Extract the (x, y) coordinate from the center of the cell holding the provided text.  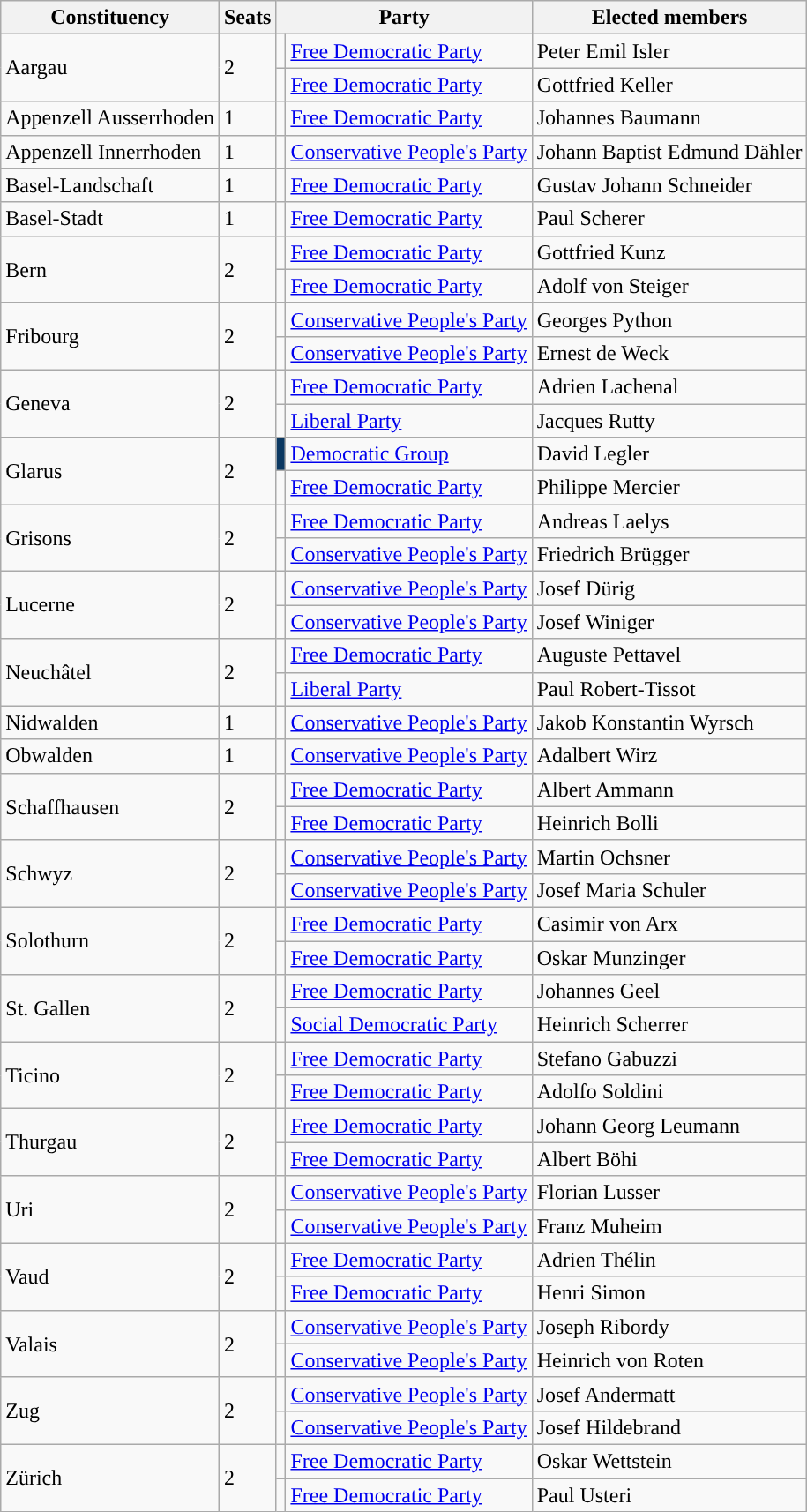
Heinrich Scherrer (669, 1025)
Adolfo Soldini (669, 1092)
Auguste Pettavel (669, 655)
Bern (110, 269)
Valais (110, 1344)
Andreas Laelys (669, 521)
Oskar Wettstein (669, 1461)
Albert Ammann (669, 790)
Solothurn (110, 940)
Florian Lusser (669, 1193)
Martin Ochsner (669, 857)
Josef Winiger (669, 622)
Heinrich Bolli (669, 823)
Geneva (110, 403)
Albert Böhi (669, 1159)
Neuchâtel (110, 672)
David Legler (669, 454)
Schwyz (110, 873)
Seats (247, 18)
Josef Dürig (669, 588)
Peter Emil Isler (669, 51)
Adalbert Wirz (669, 756)
Gottfried Kunz (669, 252)
Johann Georg Leumann (669, 1126)
Henri Simon (669, 1293)
Gottfried Keller (669, 85)
Uri (110, 1209)
Basel-Stadt (110, 219)
Aargau (110, 68)
Ernest de Weck (669, 353)
Oskar Munzinger (669, 957)
Party (404, 18)
Constituency (110, 18)
Paul Usteri (669, 1495)
Adolf von Steiger (669, 286)
Glarus (110, 471)
Zürich (110, 1478)
Nidwalden (110, 722)
Thurgau (110, 1142)
Lucerne (110, 605)
Democratic Group (409, 454)
Stefano Gabuzzi (669, 1059)
Joseph Ribordy (669, 1327)
Heinrich von Roten (669, 1360)
Social Democratic Party (409, 1025)
Gustav Johann Schneider (669, 185)
Elected members (669, 18)
Friedrich Brügger (669, 555)
St. Gallen (110, 1008)
Philippe Mercier (669, 488)
Grisons (110, 538)
Appenzell Ausserrhoden (110, 118)
Adrien Thélin (669, 1260)
Jakob Konstantin Wyrsch (669, 722)
Obwalden (110, 756)
Josef Hildebrand (669, 1427)
Paul Robert-Tissot (669, 689)
Johann Baptist Edmund Dähler (669, 152)
Adrien Lachenal (669, 386)
Appenzell Innerrhoden (110, 152)
Casimir von Arx (669, 924)
Basel-Landschaft (110, 185)
Jacques Rutty (669, 421)
Schaffhausen (110, 806)
Georges Python (669, 319)
Josef Andermatt (669, 1394)
Johannes Geel (669, 992)
Vaud (110, 1276)
Johannes Baumann (669, 118)
Franz Muheim (669, 1226)
Josef Maria Schuler (669, 890)
Zug (110, 1411)
Ticino (110, 1075)
Fribourg (110, 336)
Paul Scherer (669, 219)
